Extract the [x, y] coordinate from the center of the cell holding the provided text.  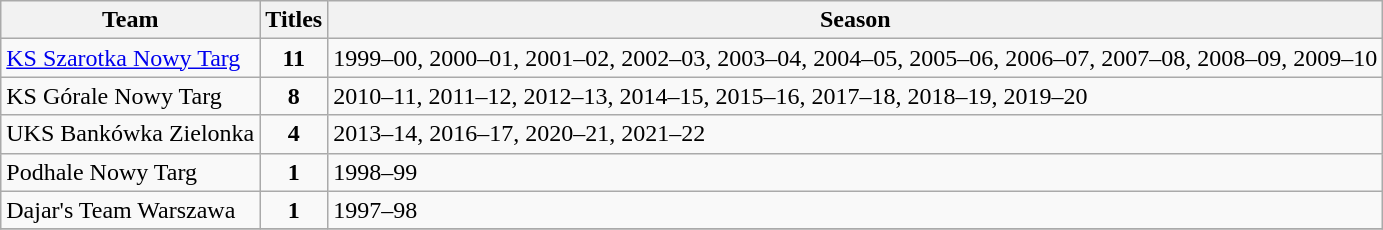
8 [294, 96]
Dajar's Team Warszawa [130, 210]
Team [130, 20]
4 [294, 134]
2013–14, 2016–17, 2020–21, 2021–22 [856, 134]
11 [294, 58]
KS Górale Nowy Targ [130, 96]
KS Szarotka Nowy Targ [130, 58]
2010–11, 2011–12, 2012–13, 2014–15, 2015–16, 2017–18, 2018–19, 2019–20 [856, 96]
Season [856, 20]
1997–98 [856, 210]
UKS Bankówka Zielonka [130, 134]
1998–99 [856, 172]
Titles [294, 20]
1999–00, 2000–01, 2001–02, 2002–03, 2003–04, 2004–05, 2005–06, 2006–07, 2007–08, 2008–09, 2009–10 [856, 58]
Podhale Nowy Targ [130, 172]
